Return the [x, y] coordinate for the center point of the cell that contains the specified text.  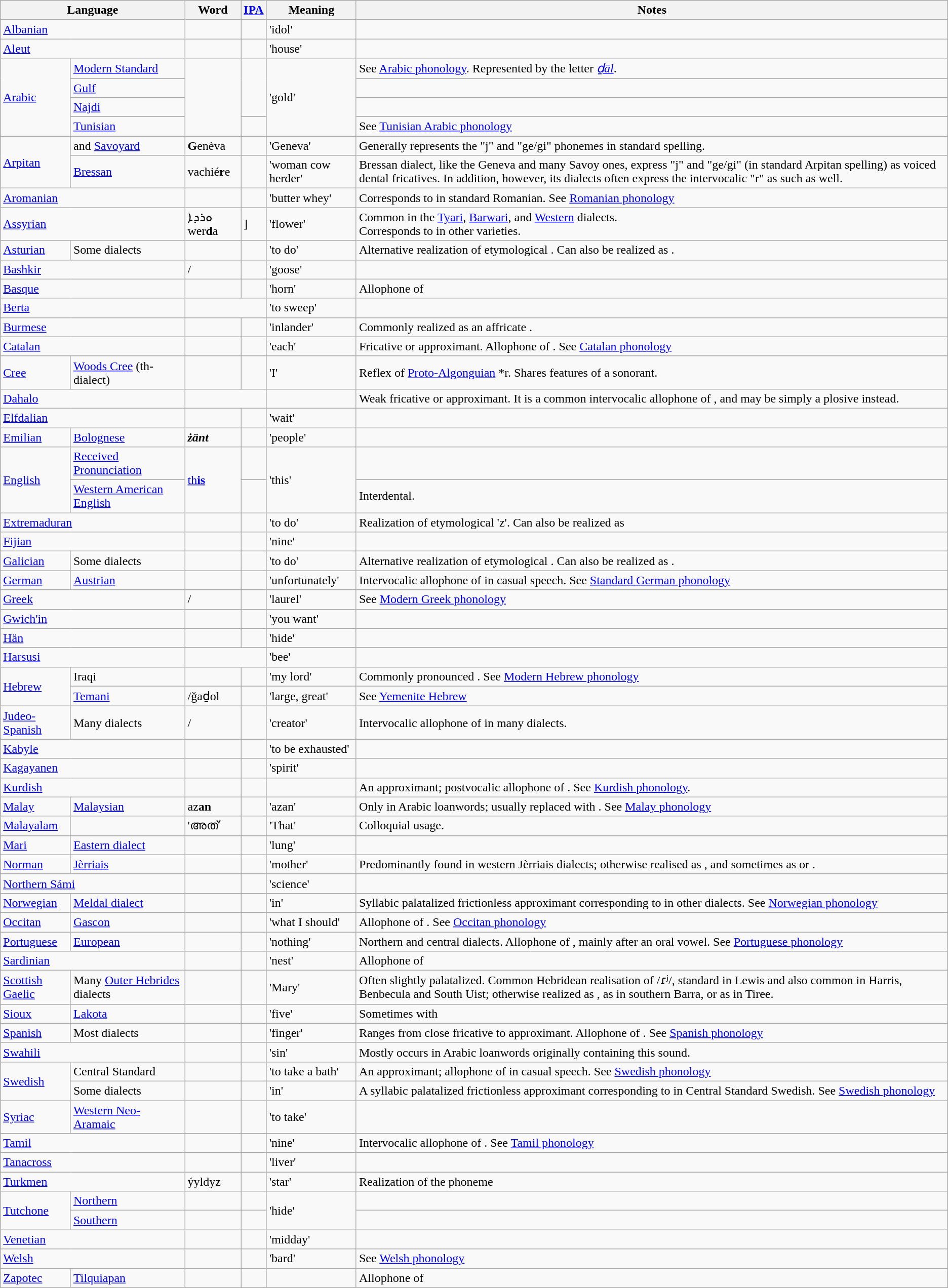
Corresponds to in standard Romanian. See Romanian phonology [652, 198]
Berta [93, 308]
this [213, 480]
Colloquial usage. [652, 826]
Iraqi [128, 676]
IPA [254, 10]
Commonly realized as an affricate . [652, 327]
'inlander' [311, 327]
Commonly pronounced . See Modern Hebrew phonology [652, 676]
Harsusi [93, 657]
'bard' [311, 1259]
Allophone of . See Occitan phonology [652, 922]
Generally represents the "j" and "ge/gi" phonemes in standard spelling. [652, 146]
Arpitan [35, 162]
Cree [35, 373]
Notes [652, 10]
Gascon [128, 922]
Hebrew [35, 687]
Norwegian [35, 903]
Catalan [93, 346]
Bashkir [93, 269]
Intervocalic allophone of in casual speech. See Standard German phonology [652, 580]
'creator' [311, 723]
Gulf [128, 88]
'you want' [311, 619]
'nest' [311, 961]
European [128, 941]
Judeo-Spanish [35, 723]
'nothing' [311, 941]
'butter whey' [311, 198]
'to take a bath' [311, 1071]
Meldal dialect [128, 903]
Many Outer Hebrides dialects [128, 987]
Welsh [93, 1259]
'liver' [311, 1162]
Norman [35, 864]
Ranges from close fricative to approximant. Allophone of . See Spanish phonology [652, 1033]
Mostly occurs in Arabic loanwords originally containing this sound. [652, 1052]
Scottish Gaelic [35, 987]
Word [213, 10]
Interdental. [652, 496]
Meaning [311, 10]
Extremaduran [93, 522]
An approximant; postvocalic allophone of . See Kurdish phonology. [652, 787]
Kabyle [93, 749]
Reflex of Proto-Algonguian *r. Shares features of a sonorant. [652, 373]
Sardinian [93, 961]
Turkmen [93, 1182]
Northern Sámi [93, 883]
Asturian [35, 250]
Genèva [213, 146]
English [35, 480]
'Geneva' [311, 146]
Mari [35, 845]
Tanacross [93, 1162]
'goose' [311, 269]
'finger' [311, 1033]
Austrian [128, 580]
A syllabic palatalized frictionless approximant corresponding to in Central Standard Swedish. See Swedish phonology [652, 1091]
Basque [93, 289]
'five' [311, 1014]
Southern [128, 1220]
Lakota [128, 1014]
Language [93, 10]
Bolognese [128, 437]
Tilquiapan [128, 1278]
Spanish [35, 1033]
'Mary' [311, 987]
Most dialects [128, 1033]
Weak fricative or approximant. It is a common intervocalic allophone of , and may be simply a plosive instead. [652, 398]
'star' [311, 1182]
Tunisian [128, 127]
'large, great' [311, 696]
Intervocalic allophone of in many dialects. [652, 723]
Malayalam [35, 826]
Zapotec [35, 1278]
'laurel' [311, 599]
Northern and central dialects. Allophone of , mainly after an oral vowel. See Portuguese phonology [652, 941]
Najdi [128, 107]
Swahili [93, 1052]
Malay [35, 807]
Sioux [35, 1014]
An approximant; allophone of in casual speech. See Swedish phonology [652, 1071]
Fijian [93, 542]
Realization of the phoneme [652, 1182]
Western Neo-Aramaic [128, 1117]
Bressan [128, 172]
] [254, 224]
'each' [311, 346]
'this' [311, 480]
'science' [311, 883]
Albanian [93, 29]
Woods Cree (th-dialect) [128, 373]
Aleut [93, 49]
Arabic [35, 97]
'to be exhausted' [311, 749]
'I' [311, 373]
Aromanian [93, 198]
'woman cow herder' [311, 172]
Central Standard [128, 1071]
Jèrriais [128, 864]
See Arabic phonology. Represented by the letter ḏāl. [652, 68]
Eastern dialect [128, 845]
'spirit' [311, 768]
Tamil [93, 1143]
Predominantly found in western Jèrriais dialects; otherwise realised as , and sometimes as or . [652, 864]
Dahalo [93, 398]
Sometimes with [652, 1014]
Burmese [93, 327]
żänt [213, 437]
'to take' [311, 1117]
'That' [311, 826]
/ğaḏol [213, 696]
Elfdalian [93, 418]
Kagayanen [93, 768]
Kurdish [93, 787]
azan [213, 807]
'mother' [311, 864]
'wait' [311, 418]
'midday' [311, 1239]
Tutchone [35, 1211]
'lung' [311, 845]
Malaysian [128, 807]
Venetian [93, 1239]
See Tunisian Arabic phonology [652, 127]
'what I should' [311, 922]
Hän [93, 638]
'unfortunately' [311, 580]
'my lord' [311, 676]
'idol' [311, 29]
Temani [128, 696]
'അത്' [213, 826]
Syllabic palatalized frictionless approximant corresponding to in other dialects. See Norwegian phonology [652, 903]
ýyldyz [213, 1182]
'house' [311, 49]
See Yemenite Hebrew [652, 696]
Portuguese [35, 941]
Syriac [35, 1117]
'gold' [311, 97]
Fricative or approximant. Allophone of . See Catalan phonology [652, 346]
'azan' [311, 807]
Received Pronunciation [128, 464]
Common in the Tyari, Barwari, and Western dialects. Corresponds to in other varieties. [652, 224]
Many dialects [128, 723]
Emilian [35, 437]
'flower' [311, 224]
Galician [35, 561]
Realization of etymological 'z'. Can also be realized as [652, 522]
See Welsh phonology [652, 1259]
'people' [311, 437]
German [35, 580]
vachiére [213, 172]
Only in Arabic loanwords; usually replaced with . See Malay phonology [652, 807]
'bee' [311, 657]
Northern [128, 1201]
Occitan [35, 922]
'sin' [311, 1052]
Western American English [128, 496]
Assyrian [93, 224]
Intervocalic allophone of . See Tamil phonology [652, 1143]
and Savoyard [128, 146]
Swedish [35, 1081]
Greek [93, 599]
Gwich'in [93, 619]
ܘܪܕܐ werda [213, 224]
'to sweep' [311, 308]
'horn' [311, 289]
Modern Standard [128, 68]
See Modern Greek phonology [652, 599]
